Return [x, y] of the center of cell containing provided text 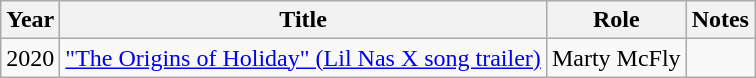
"The Origins of Holiday" (Lil Nas X song trailer) [304, 58]
Role [616, 20]
2020 [30, 58]
Year [30, 20]
Title [304, 20]
Notes [720, 20]
Marty McFly [616, 58]
